Find where the given text appears and provide that cell's center as [x, y] coordinate. 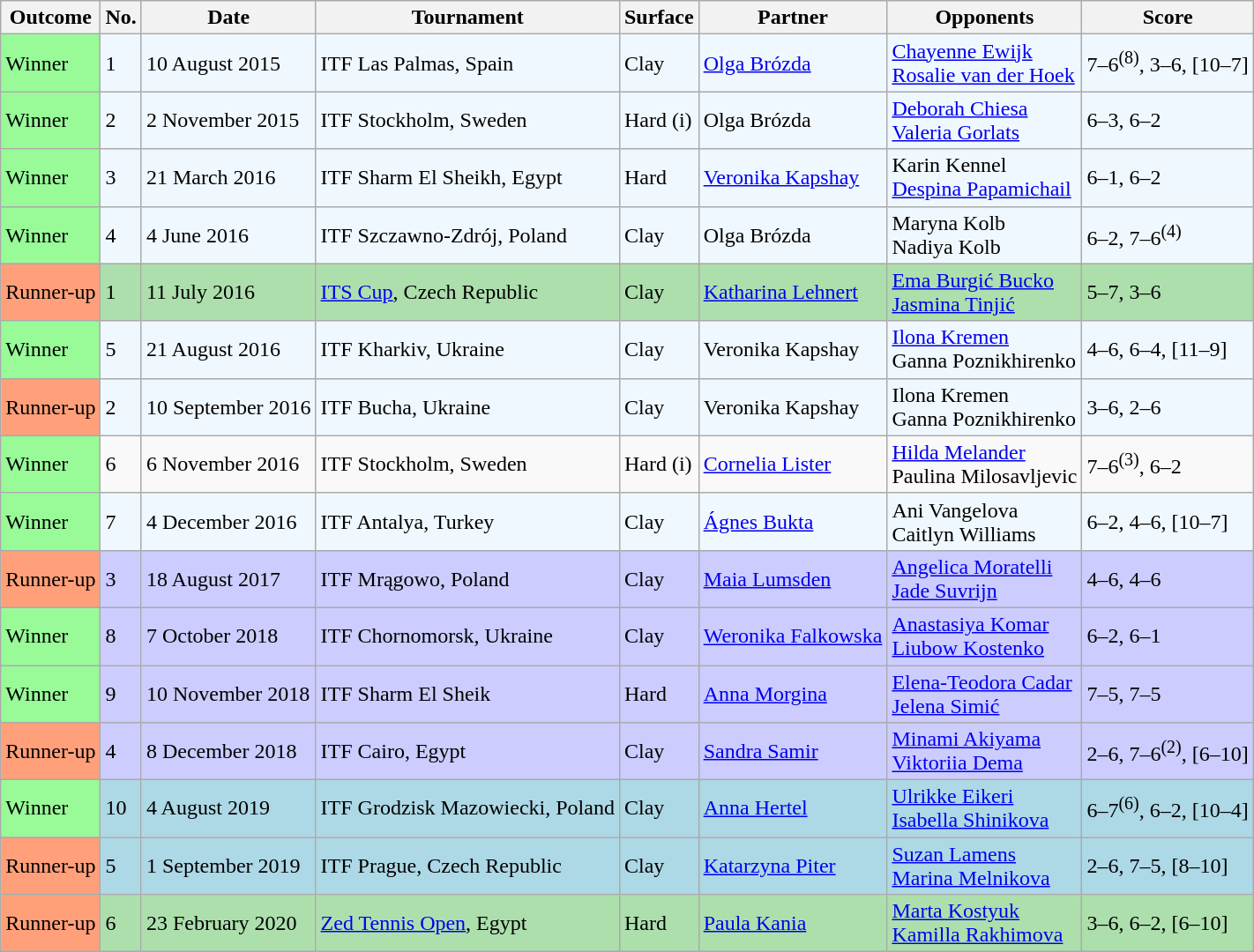
Score [1168, 18]
4 August 2019 [228, 809]
Ema Burgić Bucko Jasmina Tinjić [984, 293]
Marta Kostyuk Kamilla Rakhimova [984, 924]
Minami Akiyama Viktoriia Dema [984, 751]
2–6, 7–5, [8–10] [1168, 866]
7–6(3), 6–2 [1168, 464]
2–6, 7–6(2), [6–10] [1168, 751]
8 December 2018 [228, 751]
Deborah Chiesa Valeria Gorlats [984, 120]
10 September 2016 [228, 407]
6 November 2016 [228, 464]
No. [121, 18]
1 September 2019 [228, 866]
3–6, 6–2, [6–10] [1168, 924]
ITF Sharm El Sheikh, Egypt [467, 178]
Sandra Samir [793, 751]
Katharina Lehnert [793, 293]
Elena-Teodora Cadar Jelena Simić [984, 693]
Zed Tennis Open, Egypt [467, 924]
ITF Cairo, Egypt [467, 751]
ITF Sharm El Sheik [467, 693]
Outcome [51, 18]
Anastasiya Komar Liubow Kostenko [984, 636]
Angelica Moratelli Jade Suvrijn [984, 578]
6–2, 7–6(4) [1168, 234]
Ani Vangelova Caitlyn Williams [984, 522]
Katarzyna Piter [793, 866]
2 November 2015 [228, 120]
Surface [659, 18]
Ágnes Bukta [793, 522]
Chayenne Ewijk Rosalie van der Hoek [984, 63]
4 December 2016 [228, 522]
ITF Grodzisk Mazowiecki, Poland [467, 809]
23 February 2020 [228, 924]
Weronika Falkowska [793, 636]
Anna Hertel [793, 809]
ITF Las Palmas, Spain [467, 63]
ITS Cup, Czech Republic [467, 293]
6–7(6), 6–2, [10–4] [1168, 809]
10 August 2015 [228, 63]
21 March 2016 [228, 178]
6–2, 6–1 [1168, 636]
ITF Bucha, Ukraine [467, 407]
Paula Kania [793, 924]
Opponents [984, 18]
6–1, 6–2 [1168, 178]
6–2, 4–6, [10–7] [1168, 522]
18 August 2017 [228, 578]
Date [228, 18]
Maia Lumsden [793, 578]
Partner [793, 18]
5–7, 3–6 [1168, 293]
Suzan Lamens Marina Melnikova [984, 866]
ITF Prague, Czech Republic [467, 866]
10 November 2018 [228, 693]
ITF Antalya, Turkey [467, 522]
Ulrikke Eikeri Isabella Shinikova [984, 809]
Hilda Melander Paulina Milosavljevic [984, 464]
7–5, 7–5 [1168, 693]
21 August 2016 [228, 349]
Cornelia Lister [793, 464]
3–6, 2–6 [1168, 407]
Tournament [467, 18]
7–6(8), 3–6, [10–7] [1168, 63]
ITF Chornomorsk, Ukraine [467, 636]
ITF Mrągowo, Poland [467, 578]
Anna Morgina [793, 693]
8 [121, 636]
ITF Kharkiv, Ukraine [467, 349]
Maryna Kolb Nadiya Kolb [984, 234]
7 October 2018 [228, 636]
6–3, 6–2 [1168, 120]
Karin Kennel Despina Papamichail [984, 178]
ITF Szczawno-Zdrój, Poland [467, 234]
10 [121, 809]
4–6, 4–6 [1168, 578]
4 June 2016 [228, 234]
4–6, 6–4, [11–9] [1168, 349]
9 [121, 693]
11 July 2016 [228, 293]
7 [121, 522]
